Search for the cell housing the specified text and yield its (X, Y) center coordinate. 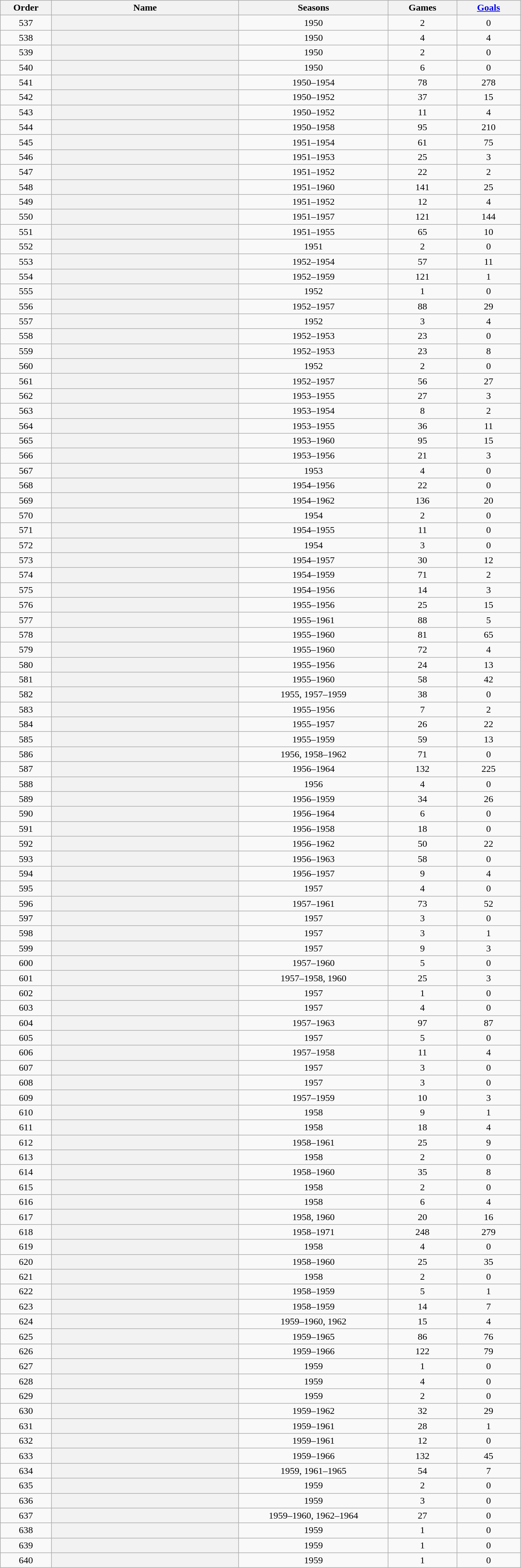
544 (26, 127)
78 (423, 82)
1959, 1961–1965 (313, 1471)
1951–1955 (313, 232)
45 (488, 1456)
1956, 1958–1962 (313, 754)
615 (26, 1187)
278 (488, 82)
541 (26, 82)
585 (26, 739)
575 (26, 590)
76 (488, 1336)
1956–1959 (313, 799)
616 (26, 1202)
50 (423, 844)
1951–1960 (313, 187)
Goals (488, 8)
540 (26, 67)
628 (26, 1381)
626 (26, 1351)
603 (26, 1008)
539 (26, 53)
1953–1954 (313, 411)
579 (26, 649)
608 (26, 1082)
606 (26, 1053)
97 (423, 1023)
1951–1957 (313, 217)
75 (488, 142)
567 (26, 471)
1953–1956 (313, 456)
1951 (313, 247)
548 (26, 187)
554 (26, 276)
546 (26, 157)
549 (26, 202)
37 (423, 97)
570 (26, 515)
573 (26, 560)
550 (26, 217)
28 (423, 1426)
561 (26, 381)
639 (26, 1545)
1950–1954 (313, 82)
601 (26, 978)
144 (488, 217)
558 (26, 336)
279 (488, 1232)
1958, 1960 (313, 1217)
568 (26, 486)
Name (145, 8)
638 (26, 1530)
79 (488, 1351)
16 (488, 1217)
1959–1965 (313, 1336)
578 (26, 635)
629 (26, 1396)
634 (26, 1471)
588 (26, 784)
1959–1960, 1962 (313, 1321)
600 (26, 963)
595 (26, 888)
1951–1953 (313, 157)
542 (26, 97)
24 (423, 665)
599 (26, 948)
141 (423, 187)
552 (26, 247)
34 (423, 799)
1958–1971 (313, 1232)
1954–1955 (313, 530)
61 (423, 142)
1957–1963 (313, 1023)
636 (26, 1501)
36 (423, 426)
602 (26, 993)
566 (26, 456)
543 (26, 112)
619 (26, 1247)
565 (26, 441)
613 (26, 1157)
1951–1954 (313, 142)
618 (26, 1232)
569 (26, 500)
556 (26, 306)
1955–1957 (313, 724)
30 (423, 560)
597 (26, 919)
584 (26, 724)
611 (26, 1127)
1957–1960 (313, 963)
545 (26, 142)
42 (488, 680)
580 (26, 665)
1953 (313, 471)
551 (26, 232)
Games (423, 8)
631 (26, 1426)
225 (488, 769)
583 (26, 709)
577 (26, 620)
591 (26, 829)
1953–1960 (313, 441)
555 (26, 291)
560 (26, 366)
632 (26, 1441)
620 (26, 1262)
1956–1962 (313, 844)
38 (423, 695)
621 (26, 1277)
1955–1959 (313, 739)
576 (26, 605)
21 (423, 456)
86 (423, 1336)
557 (26, 321)
623 (26, 1306)
593 (26, 859)
607 (26, 1068)
640 (26, 1560)
563 (26, 411)
627 (26, 1366)
538 (26, 38)
633 (26, 1456)
52 (488, 903)
1952–1959 (313, 276)
604 (26, 1023)
32 (423, 1411)
1955, 1957–1959 (313, 695)
1959–1960, 1962–1964 (313, 1515)
1956–1958 (313, 829)
57 (423, 262)
562 (26, 396)
1956 (313, 784)
122 (423, 1351)
590 (26, 814)
637 (26, 1515)
589 (26, 799)
210 (488, 127)
605 (26, 1038)
610 (26, 1112)
587 (26, 769)
Order (26, 8)
559 (26, 351)
582 (26, 695)
1957–1961 (313, 903)
622 (26, 1292)
1957–1958 (313, 1053)
54 (423, 1471)
553 (26, 262)
81 (423, 635)
1952–1954 (313, 262)
1955–1961 (313, 620)
73 (423, 903)
571 (26, 530)
1954–1957 (313, 560)
614 (26, 1172)
547 (26, 172)
598 (26, 933)
248 (423, 1232)
581 (26, 680)
574 (26, 575)
1956–1963 (313, 859)
56 (423, 381)
1957–1959 (313, 1097)
136 (423, 500)
87 (488, 1023)
625 (26, 1336)
1954–1962 (313, 500)
572 (26, 545)
592 (26, 844)
59 (423, 739)
612 (26, 1142)
586 (26, 754)
609 (26, 1097)
1957–1958, 1960 (313, 978)
630 (26, 1411)
617 (26, 1217)
635 (26, 1486)
72 (423, 649)
624 (26, 1321)
596 (26, 903)
Seasons (313, 8)
594 (26, 873)
1950–1958 (313, 127)
1954–1959 (313, 575)
1958–1961 (313, 1142)
1956–1957 (313, 873)
1959–1962 (313, 1411)
537 (26, 23)
564 (26, 426)
